Find where the given text appears and provide that cell's center as (X, Y) coordinate. 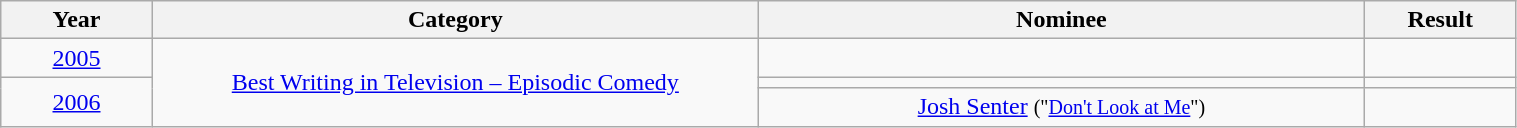
Josh Senter ("Don't Look at Me") (1061, 107)
2006 (77, 102)
Result (1440, 20)
Nominee (1061, 20)
Category (455, 20)
2005 (77, 58)
Best Writing in Television – Episodic Comedy (455, 82)
Year (77, 20)
